Extract the [x, y] coordinate from the center of the cell holding the provided text.  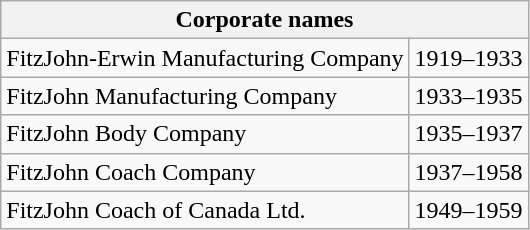
Corporate names [264, 20]
FitzJohn Coach Company [205, 172]
FitzJohn Manufacturing Company [205, 96]
FitzJohn-Erwin Manufacturing Company [205, 58]
FitzJohn Coach of Canada Ltd. [205, 210]
FitzJohn Body Company [205, 134]
1933–1935 [468, 96]
1935–1937 [468, 134]
1919–1933 [468, 58]
1949–1959 [468, 210]
1937–1958 [468, 172]
